Return the [X, Y] coordinate for the center point of the cell that contains the specified text.  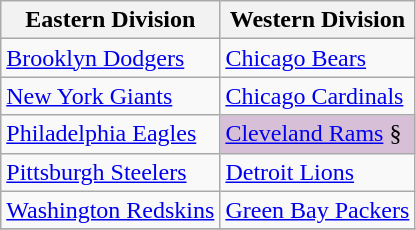
Eastern Division [110, 20]
Green Bay Packers [318, 210]
Pittsburgh Steelers [110, 172]
Detroit Lions [318, 172]
Philadelphia Eagles [110, 134]
Brooklyn Dodgers [110, 58]
Western Division [318, 20]
Washington Redskins [110, 210]
Chicago Bears [318, 58]
Cleveland Rams § [318, 134]
New York Giants [110, 96]
Chicago Cardinals [318, 96]
